Pinpoint the cell where the given text exists, returning its (X, Y) midpoint coordinate. 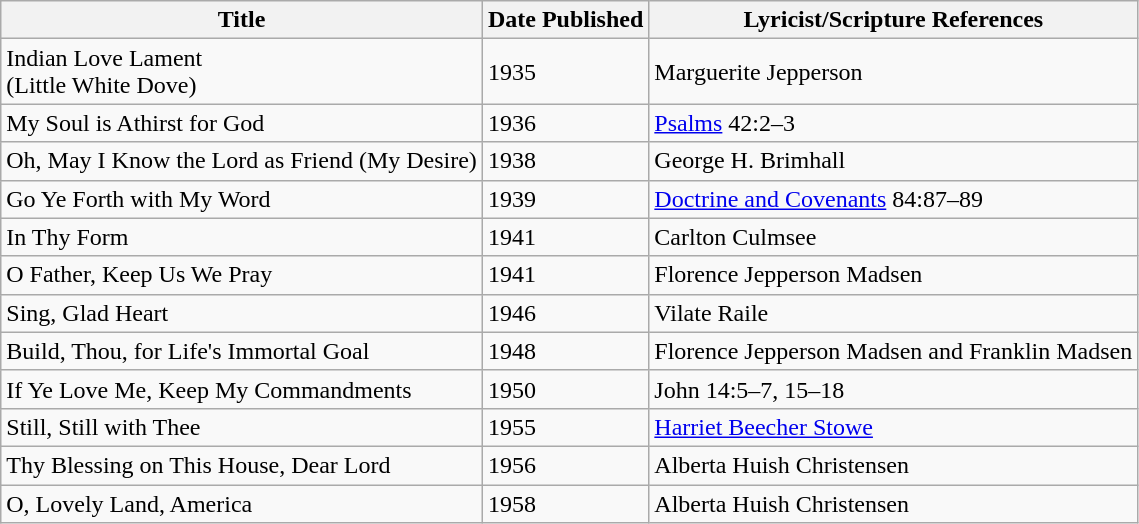
Harriet Beecher Stowe (894, 427)
1948 (565, 351)
Sing, Glad Heart (242, 313)
Lyricist/Scripture References (894, 20)
1938 (565, 161)
O, Lovely Land, America (242, 503)
1958 (565, 503)
George H. Brimhall (894, 161)
Psalms 42:2–3 (894, 123)
Indian Love Lament(Little White Dove) (242, 72)
If Ye Love Me, Keep My Commandments (242, 389)
Florence Jepperson Madsen and Franklin Madsen (894, 351)
1955 (565, 427)
1950 (565, 389)
Thy Blessing on This House, Dear Lord (242, 465)
1936 (565, 123)
In Thy Form (242, 237)
Date Published (565, 20)
Vilate Raile (894, 313)
Carlton Culmsee (894, 237)
1939 (565, 199)
1956 (565, 465)
Oh, May I Know the Lord as Friend (My Desire) (242, 161)
Marguerite Jepperson (894, 72)
Still, Still with Thee (242, 427)
My Soul is Athirst for God (242, 123)
Doctrine and Covenants 84:87–89 (894, 199)
Go Ye Forth with My Word (242, 199)
Build, Thou, for Life's Immortal Goal (242, 351)
1935 (565, 72)
Florence Jepperson Madsen (894, 275)
1946 (565, 313)
John 14:5–7, 15–18 (894, 389)
O Father, Keep Us We Pray (242, 275)
Title (242, 20)
